Identify which cell holds the provided text, then report its (x, y) central coordinate. 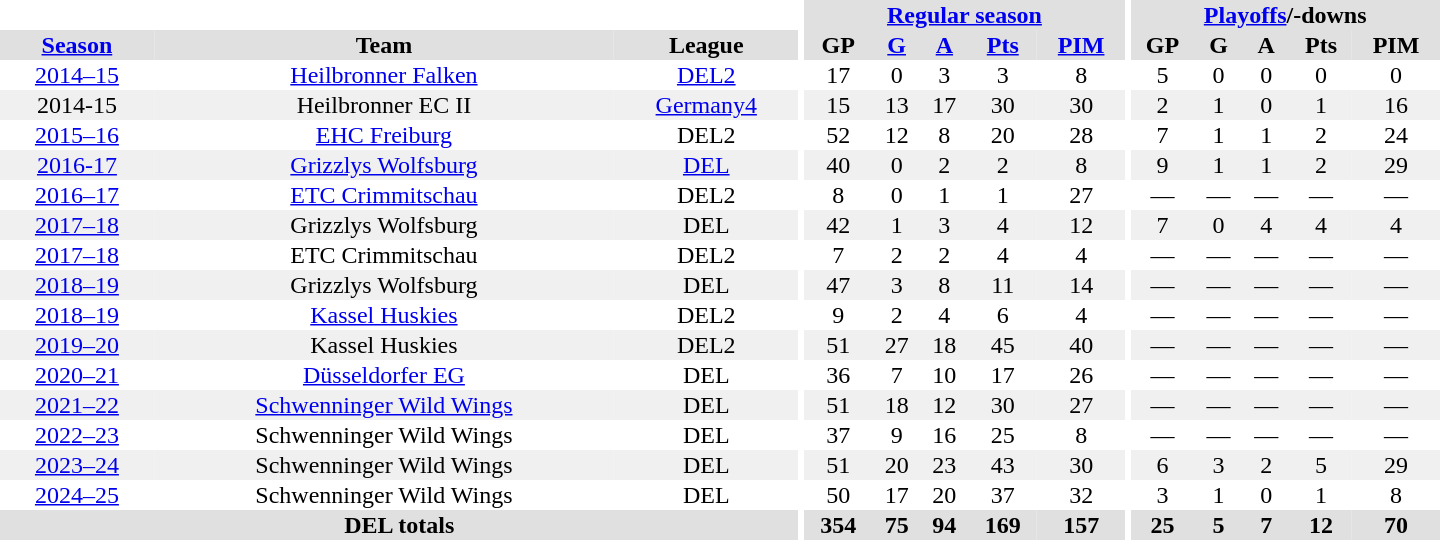
36 (838, 375)
Playoffs/-downs (1285, 15)
354 (838, 525)
75 (897, 525)
42 (838, 225)
2014-15 (77, 105)
28 (1081, 135)
Regular season (964, 15)
15 (838, 105)
2014–15 (77, 75)
EHC Freiburg (384, 135)
Team (384, 45)
70 (1396, 525)
Düsseldorfer EG (384, 375)
2020–21 (77, 375)
14 (1081, 285)
32 (1081, 495)
169 (1002, 525)
2016-17 (77, 165)
50 (838, 495)
45 (1002, 345)
2021–22 (77, 405)
2022–23 (77, 435)
43 (1002, 465)
10 (945, 375)
13 (897, 105)
47 (838, 285)
157 (1081, 525)
DEL totals (399, 525)
52 (838, 135)
24 (1396, 135)
11 (1002, 285)
23 (945, 465)
2024–25 (77, 495)
League (706, 45)
26 (1081, 375)
Season (77, 45)
Heilbronner Falken (384, 75)
Germany4 (706, 105)
2019–20 (77, 345)
2015–16 (77, 135)
2016–17 (77, 195)
Heilbronner EC II (384, 105)
94 (945, 525)
2023–24 (77, 465)
